Extract the [X, Y] coordinate from the center of the cell holding the provided text.  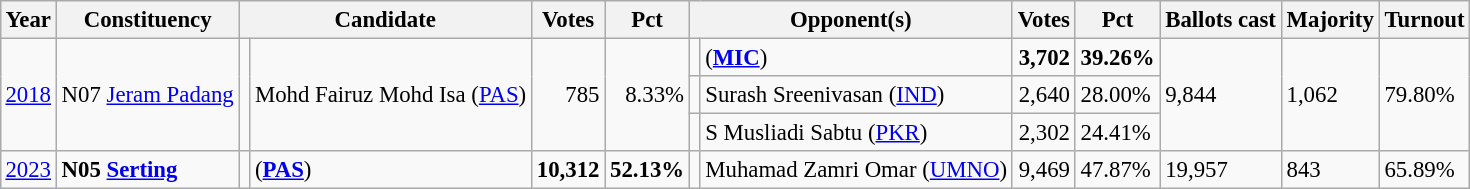
47.87% [1118, 170]
52.13% [648, 170]
Turnout [1424, 20]
Opponent(s) [850, 20]
Surash Sreenivasan (IND) [856, 95]
2,640 [1044, 95]
9,469 [1044, 170]
10,312 [568, 170]
2,302 [1044, 133]
9,844 [1220, 94]
N05 Serting [148, 170]
N07 Jeram Padang [148, 94]
843 [1330, 170]
Mohd Fairuz Mohd Isa (PAS) [391, 94]
(PAS) [391, 170]
Constituency [148, 20]
Ballots cast [1220, 20]
1,062 [1330, 94]
39.26% [1118, 57]
2023 [28, 170]
(MIC) [856, 57]
Majority [1330, 20]
79.80% [1424, 94]
Candidate [385, 20]
S Musliadi Sabtu (PKR) [856, 133]
8.33% [648, 94]
65.89% [1424, 170]
3,702 [1044, 57]
785 [568, 94]
2018 [28, 94]
24.41% [1118, 133]
Year [28, 20]
28.00% [1118, 95]
19,957 [1220, 170]
Muhamad Zamri Omar (UMNO) [856, 170]
